Extract the [x, y] coordinate from the center of the cell holding the provided text.  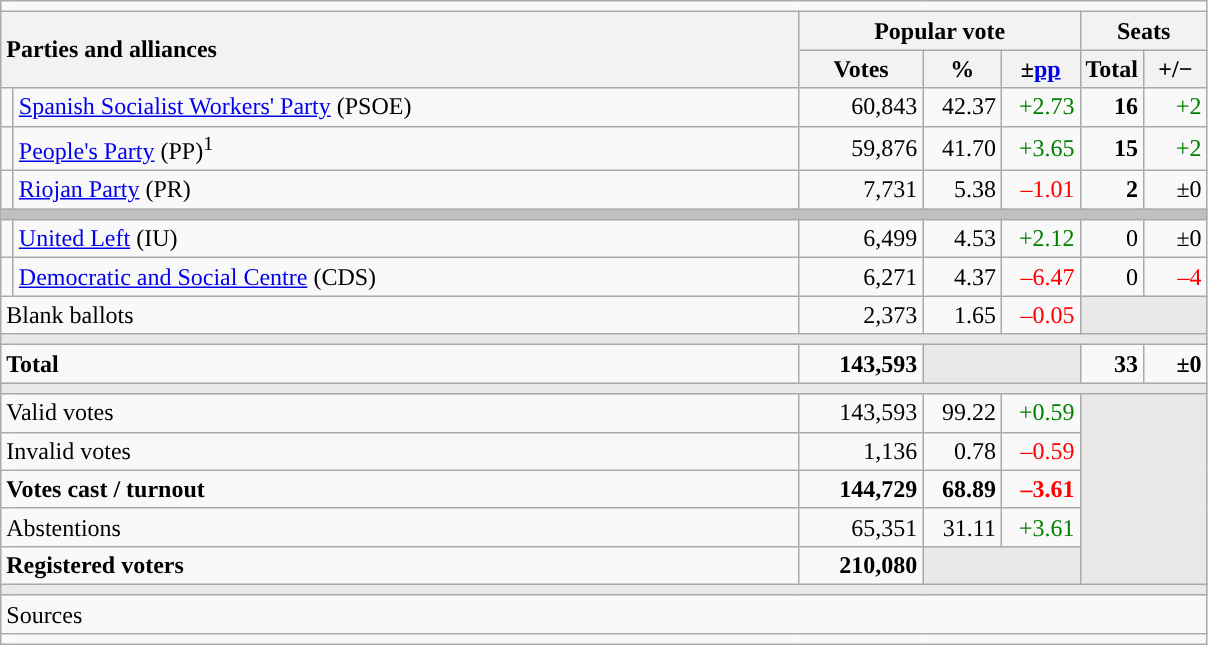
65,351 [861, 527]
99.22 [962, 413]
% [962, 69]
33 [1112, 364]
+2.12 [1040, 239]
–3.61 [1040, 489]
+2.73 [1040, 107]
Seats [1144, 31]
68.89 [962, 489]
–4 [1176, 277]
Popular vote [940, 31]
+0.59 [1040, 413]
144,729 [861, 489]
15 [1112, 148]
Votes cast / turnout [400, 489]
Valid votes [400, 413]
Riojan Party (PR) [406, 190]
59,876 [861, 148]
Parties and alliances [400, 50]
2,373 [861, 315]
–0.05 [1040, 315]
Abstentions [400, 527]
41.70 [962, 148]
–0.59 [1040, 451]
Votes [861, 69]
16 [1112, 107]
2 [1112, 190]
+3.61 [1040, 527]
–6.47 [1040, 277]
1,136 [861, 451]
4.53 [962, 239]
People's Party (PP)1 [406, 148]
Sources [604, 614]
1.65 [962, 315]
60,843 [861, 107]
Democratic and Social Centre (CDS) [406, 277]
7,731 [861, 190]
+3.65 [1040, 148]
0.78 [962, 451]
–1.01 [1040, 190]
Invalid votes [400, 451]
Spanish Socialist Workers' Party (PSOE) [406, 107]
42.37 [962, 107]
United Left (IU) [406, 239]
4.37 [962, 277]
31.11 [962, 527]
Blank ballots [400, 315]
5.38 [962, 190]
±pp [1040, 69]
210,080 [861, 565]
6,499 [861, 239]
Registered voters [400, 565]
+/− [1176, 69]
6,271 [861, 277]
